Pinpoint the cell where the given text exists, returning its [x, y] midpoint coordinate. 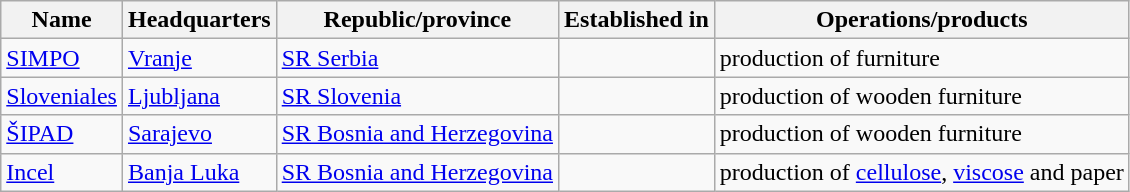
Ljubljana [199, 96]
Established in [637, 20]
production of furniture [922, 58]
Vranje [199, 58]
SIMPO [62, 58]
Banja Luka [199, 172]
production of cellulose, viscose and paper [922, 172]
SR Slovenia [417, 96]
Headquarters [199, 20]
Sarajevo [199, 134]
Name [62, 20]
Incel [62, 172]
ŠIPAD [62, 134]
SR Serbia [417, 58]
Sloveniales [62, 96]
Operations/products [922, 20]
Republic/province [417, 20]
